From the cell containing the given text, extract its center point as (x, y) coordinate. 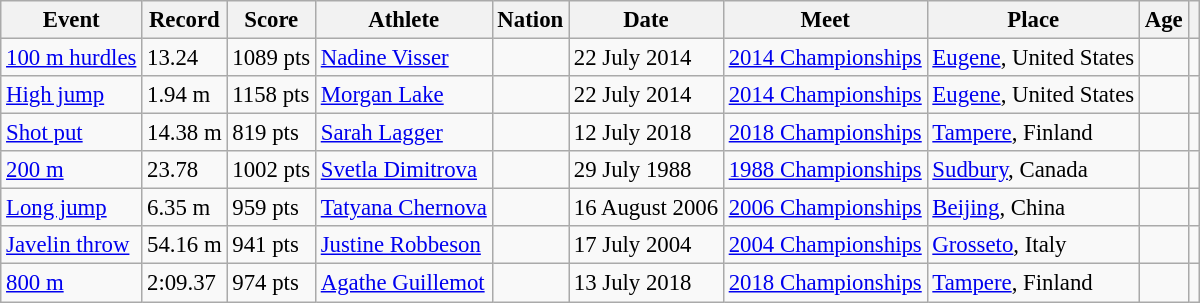
959 pts (271, 208)
Sarah Lagger (404, 133)
1089 pts (271, 58)
Shot put (72, 133)
Agathe Guillemot (404, 283)
54.16 m (184, 245)
2:09.37 (184, 283)
Beijing, China (1033, 208)
13.24 (184, 58)
12 July 2018 (646, 133)
Sudbury, Canada (1033, 170)
Nadine Visser (404, 58)
1158 pts (271, 95)
Score (271, 20)
974 pts (271, 283)
Event (72, 20)
6.35 m (184, 208)
1.94 m (184, 95)
Age (1164, 20)
Date (646, 20)
14.38 m (184, 133)
1988 Championships (825, 170)
Record (184, 20)
Svetla Dimitrova (404, 170)
Grosseto, Italy (1033, 245)
Javelin throw (72, 245)
Long jump (72, 208)
Nation (530, 20)
17 July 2004 (646, 245)
29 July 1988 (646, 170)
800 m (72, 283)
2006 Championships (825, 208)
16 August 2006 (646, 208)
100 m hurdles (72, 58)
23.78 (184, 170)
941 pts (271, 245)
Meet (825, 20)
13 July 2018 (646, 283)
Athlete (404, 20)
High jump (72, 95)
200 m (72, 170)
819 pts (271, 133)
Place (1033, 20)
1002 pts (271, 170)
Tatyana Chernova (404, 208)
Morgan Lake (404, 95)
Justine Robbeson (404, 245)
2004 Championships (825, 245)
